Return the (x, y) coordinate for the center point of the cell that contains the specified text.  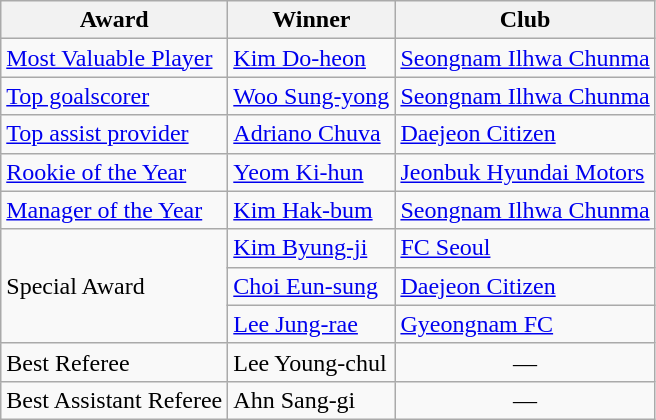
Kim Do-heon (312, 58)
Manager of the Year (114, 210)
Top assist provider (114, 134)
FC Seoul (525, 248)
Winner (312, 20)
Rookie of the Year (114, 172)
Adriano Chuva (312, 134)
Best Assistant Referee (114, 400)
Lee Jung-rae (312, 324)
Club (525, 20)
Ahn Sang-gi (312, 400)
Best Referee (114, 362)
Choi Eun-sung (312, 286)
Most Valuable Player (114, 58)
Yeom Ki-hun (312, 172)
Lee Young-chul (312, 362)
Top goalscorer (114, 96)
Woo Sung-yong (312, 96)
Kim Byung-ji (312, 248)
Gyeongnam FC (525, 324)
Award (114, 20)
Jeonbuk Hyundai Motors (525, 172)
Special Award (114, 286)
Kim Hak-bum (312, 210)
